Determine the (X, Y) coordinate at the center of the cell enclosing the given text.  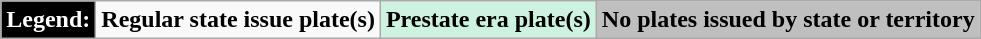
Prestate era plate(s) (488, 20)
No plates issued by state or territory (788, 20)
Regular state issue plate(s) (238, 20)
Legend: (48, 20)
